From the cell containing the given text, extract its center point as [X, Y] coordinate. 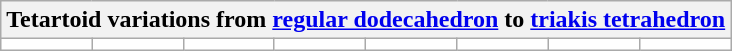
Tetartoid variations from regular dodecahedron to triakis tetrahedron [366, 20]
